Detect which cell encompasses the target text, then output its [X, Y] center coordinate. 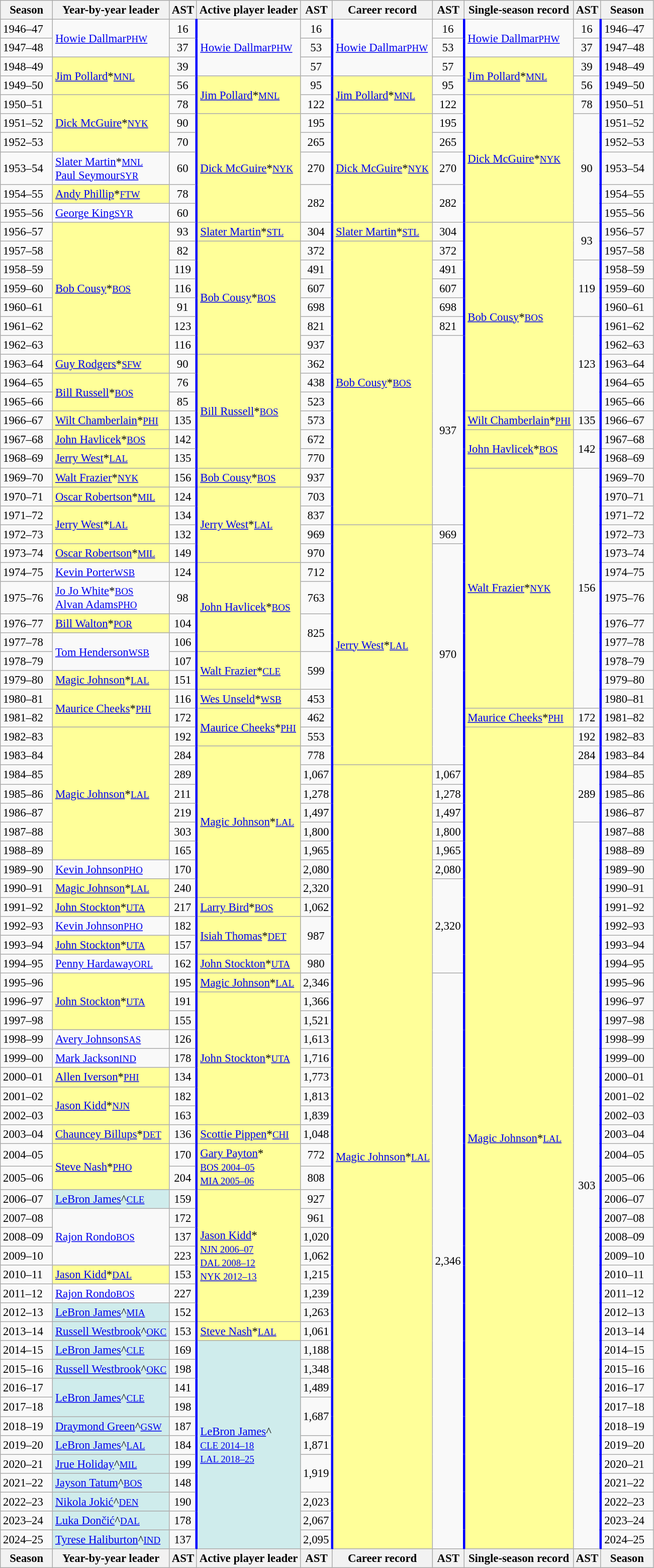
462 [317, 718]
Luka Dončić^DAL [111, 1521]
191 [183, 1002]
Jason Kidd*NJN 2006–07DAL 2008–12NYK 2012–13 [248, 1256]
219 [183, 812]
Andy Phillip*FTW [111, 194]
Steve Nash*LAL [248, 1332]
82 [183, 251]
Steve Nash*PHO [111, 1167]
Jayson Tatum^BOS [111, 1482]
165 [183, 850]
1,215 [317, 1275]
Jason Kidd*DAL [111, 1275]
132 [183, 534]
1,061 [317, 1332]
Guy Rodgers*SFW [111, 364]
Jo Jo White*BOSAlvan AdamsPHO [111, 598]
157 [183, 945]
George KingSYR [111, 213]
573 [317, 421]
927 [317, 1199]
599 [317, 671]
2,095 [317, 1539]
523 [317, 402]
Jason Kidd*NJN [111, 1106]
Larry Bird*BOS [248, 907]
Jrue Holiday^MIL [111, 1464]
837 [317, 515]
187 [183, 1426]
104 [183, 623]
1,839 [317, 1115]
1,048 [317, 1134]
2,023 [317, 1502]
Kevin PorterWSB [111, 572]
Wes Unseld*WSB [248, 699]
1,521 [317, 1021]
1,489 [317, 1388]
1,716 [317, 1058]
763 [317, 598]
163 [183, 1115]
672 [317, 440]
453 [317, 699]
155 [183, 1021]
778 [317, 756]
Nikola Jokić^DEN [111, 1502]
159 [183, 1199]
98 [183, 598]
Gary Payton*BOS 2004–05MIA 2005–06 [248, 1167]
1,348 [317, 1369]
223 [183, 1256]
Tom HendersonWSB [111, 652]
204 [183, 1178]
Isiah Thomas*DET [248, 936]
70 [183, 142]
148 [183, 1482]
LeBron James^CLE 2014–18LAL 2018–25 [248, 1445]
Scottie Pippen*CHI [248, 1134]
91 [183, 307]
553 [317, 737]
Walt Frazier*CLE [248, 671]
1,919 [317, 1473]
190 [183, 1502]
Tyrese Haliburton^IND [111, 1539]
107 [183, 662]
Penny HardawayORL [111, 964]
151 [183, 680]
Slater Martin*MNLPaul SeymourSYR [111, 168]
1,613 [317, 1039]
1,020 [317, 1237]
Bill Walton*POR [111, 623]
Chauncey Billups*DET [111, 1134]
Avery JohnsonSAS [111, 1039]
LeBron James^LAL [111, 1445]
808 [317, 1178]
1,871 [317, 1445]
240 [183, 888]
438 [317, 383]
149 [183, 553]
362 [317, 364]
772 [317, 1155]
106 [183, 642]
126 [183, 1039]
1,263 [317, 1312]
169 [183, 1350]
152 [183, 1312]
712 [317, 572]
1,813 [317, 1096]
76 [183, 383]
217 [183, 907]
2,067 [317, 1521]
184 [183, 1445]
199 [183, 1464]
136 [183, 1134]
770 [317, 459]
1,687 [317, 1417]
LeBron James^MIA [111, 1312]
227 [183, 1294]
Draymond Green^GSW [111, 1426]
825 [317, 633]
987 [317, 936]
703 [317, 497]
85 [183, 402]
980 [317, 964]
Mark JacksonIND [111, 1058]
Allen Iverson*PHI [111, 1078]
1,773 [317, 1078]
961 [317, 1218]
1,366 [317, 1002]
1,239 [317, 1294]
141 [183, 1388]
1,188 [317, 1350]
211 [183, 794]
162 [183, 964]
